Pinpoint the cell where the given text exists, returning its [x, y] midpoint coordinate. 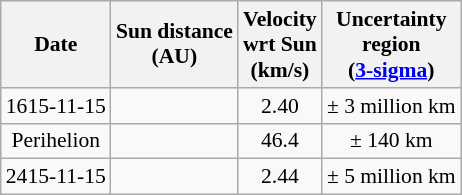
Sun distance(AU) [174, 44]
1615-11-15 [56, 106]
Uncertaintyregion(3-sigma) [392, 44]
± 5 million km [392, 177]
± 140 km [392, 141]
2415-11-15 [56, 177]
± 3 million km [392, 106]
Velocitywrt Sun(km/s) [280, 44]
Perihelion [56, 141]
2.40 [280, 106]
Date [56, 44]
2.44 [280, 177]
46.4 [280, 141]
